Capture the cell that displays the provided text and extract its [X, Y] central coordinate. 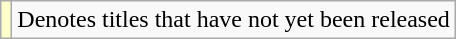
Denotes titles that have not yet been released [234, 20]
